From the cell containing the given text, extract its center point as (x, y) coordinate. 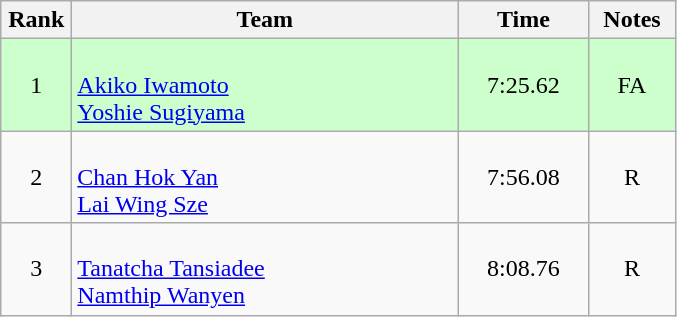
3 (36, 269)
1 (36, 85)
7:25.62 (524, 85)
2 (36, 177)
Team (265, 20)
Tanatcha TansiadeeNamthip Wanyen (265, 269)
FA (632, 85)
7:56.08 (524, 177)
Notes (632, 20)
Rank (36, 20)
Chan Hok YanLai Wing Sze (265, 177)
8:08.76 (524, 269)
Time (524, 20)
Akiko IwamotoYoshie Sugiyama (265, 85)
